Locate the cell with the specified text and output its (x, y) center coordinate. 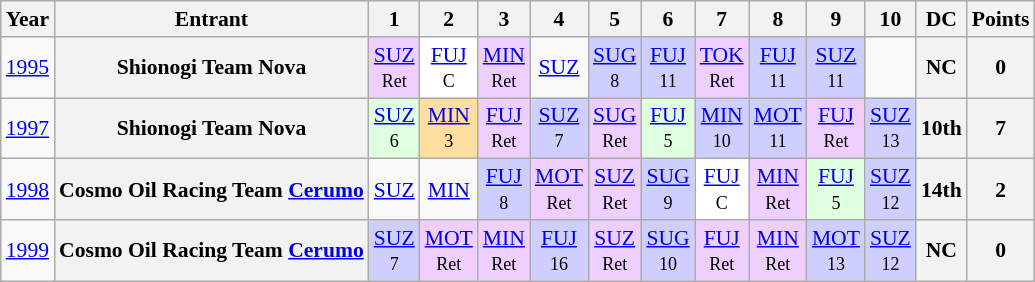
9 (836, 19)
SUZ13 (890, 128)
MOT13 (836, 250)
SUG9 (668, 190)
FUJ16 (559, 250)
1995 (28, 68)
DC (942, 19)
FUJ8 (504, 190)
SUZ6 (394, 128)
Points (1001, 19)
10th (942, 128)
SUZ11 (836, 68)
4 (559, 19)
1999 (28, 250)
MIN10 (722, 128)
1997 (28, 128)
1 (394, 19)
MIN3 (449, 128)
TOKRet (722, 68)
SUG8 (614, 68)
5 (614, 19)
MOT11 (778, 128)
SUG10 (668, 250)
3 (504, 19)
Entrant (212, 19)
Year (28, 19)
8 (778, 19)
10 (890, 19)
MIN (449, 190)
14th (942, 190)
SUGRet (614, 128)
1998 (28, 190)
6 (668, 19)
